Identify which cell holds the provided text, then report its [X, Y] central coordinate. 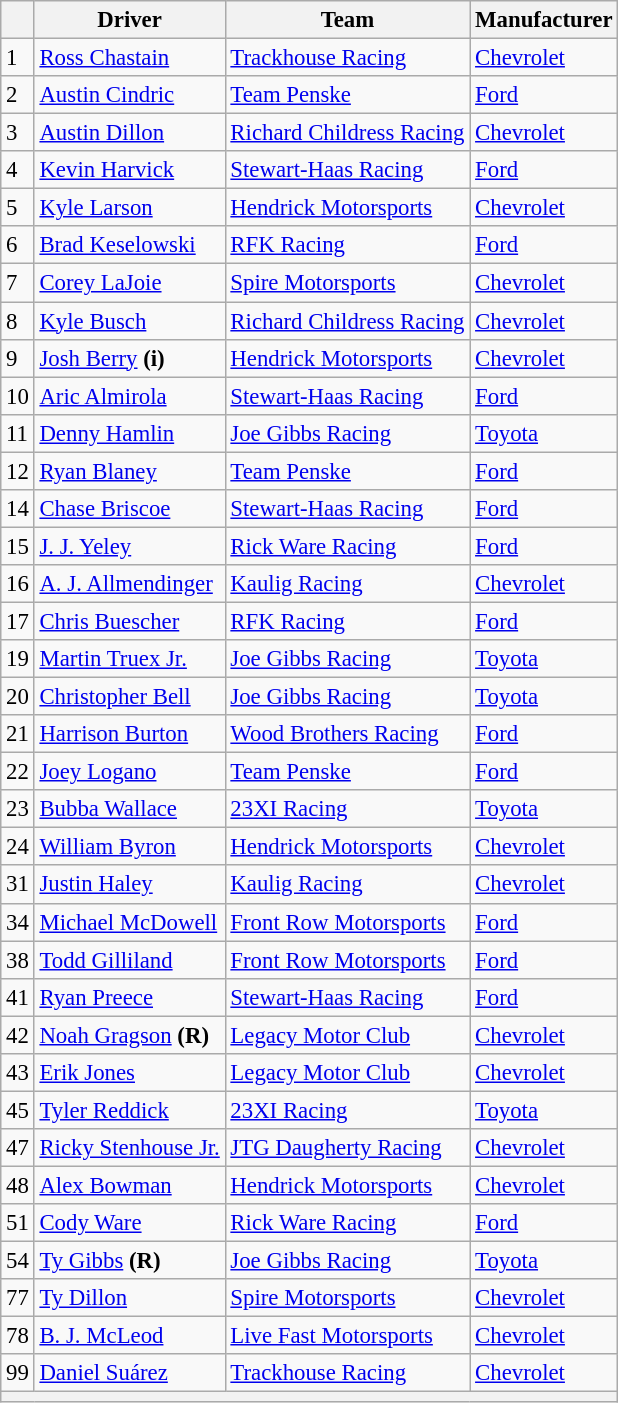
Harrison Burton [130, 734]
34 [18, 922]
Ryan Preece [130, 997]
12 [18, 471]
Denny Hamlin [130, 433]
Ty Dillon [130, 1298]
22 [18, 772]
42 [18, 1035]
5 [18, 208]
Chase Briscoe [130, 509]
7 [18, 283]
B. J. McLeod [130, 1336]
Kyle Busch [130, 321]
78 [18, 1336]
9 [18, 358]
Josh Berry (i) [130, 358]
Driver [130, 20]
A. J. Allmendinger [130, 584]
1 [18, 58]
8 [18, 321]
51 [18, 1223]
Brad Keselowski [130, 245]
Tyler Reddick [130, 1110]
Bubba Wallace [130, 809]
38 [18, 960]
47 [18, 1148]
Aric Almirola [130, 396]
15 [18, 546]
19 [18, 659]
Cody Ware [130, 1223]
41 [18, 997]
10 [18, 396]
Chris Buescher [130, 621]
3 [18, 133]
Alex Bowman [130, 1185]
Justin Haley [130, 885]
48 [18, 1185]
Michael McDowell [130, 922]
4 [18, 170]
17 [18, 621]
6 [18, 245]
31 [18, 885]
45 [18, 1110]
Ross Chastain [130, 58]
23 [18, 809]
24 [18, 847]
Daniel Suárez [130, 1373]
Kevin Harvick [130, 170]
Erik Jones [130, 1073]
Austin Dillon [130, 133]
J. J. Yeley [130, 546]
Joey Logano [130, 772]
Live Fast Motorsports [348, 1336]
Ryan Blaney [130, 471]
Ty Gibbs (R) [130, 1261]
Martin Truex Jr. [130, 659]
99 [18, 1373]
JTG Daugherty Racing [348, 1148]
Team [348, 20]
Wood Brothers Racing [348, 734]
Austin Cindric [130, 95]
Corey LaJoie [130, 283]
43 [18, 1073]
14 [18, 509]
Todd Gilliland [130, 960]
Christopher Bell [130, 697]
Manufacturer [544, 20]
Kyle Larson [130, 208]
11 [18, 433]
21 [18, 734]
16 [18, 584]
Ricky Stenhouse Jr. [130, 1148]
77 [18, 1298]
54 [18, 1261]
2 [18, 95]
William Byron [130, 847]
Noah Gragson (R) [130, 1035]
20 [18, 697]
